Search for the cell housing the specified text and yield its (x, y) center coordinate. 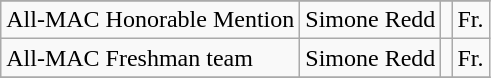
All-MAC Freshman team (150, 58)
All-MAC Honorable Mention (150, 20)
